Pinpoint the cell where the given text exists, returning its [x, y] midpoint coordinate. 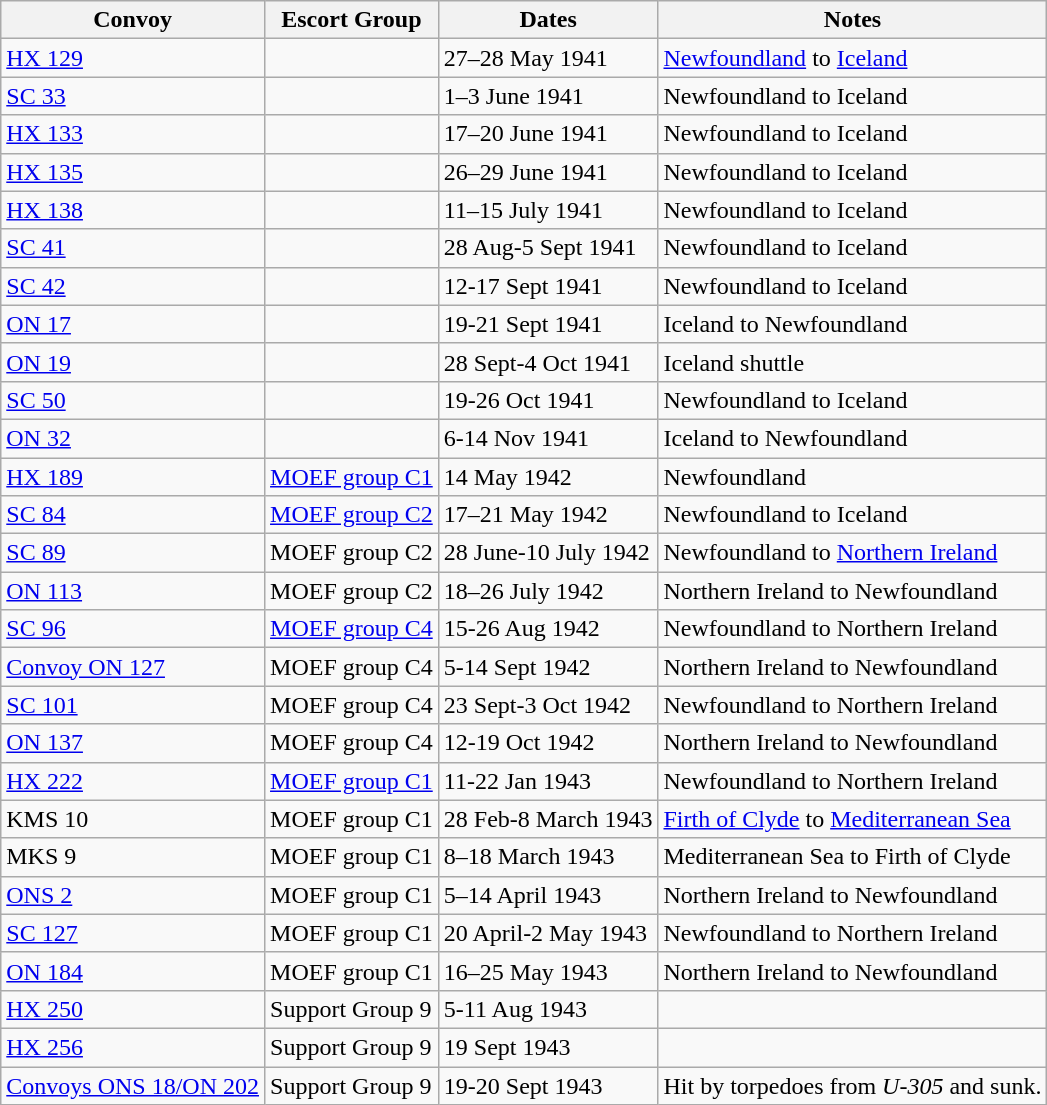
Dates [548, 20]
ON 19 [133, 362]
Convoys ONS 18/ON 202 [133, 1085]
16–25 May 1943 [548, 971]
6-14 Nov 1941 [548, 438]
ON 137 [133, 743]
26–29 June 1941 [548, 172]
19-21 Sept 1941 [548, 324]
8–18 March 1943 [548, 857]
23 Sept-3 Oct 1942 [548, 705]
Convoy ON 127 [133, 667]
SC 101 [133, 705]
5-14 Sept 1942 [548, 667]
28 June-10 July 1942 [548, 553]
HX 189 [133, 477]
HX 133 [133, 134]
5–14 April 1943 [548, 895]
28 Aug-5 Sept 1941 [548, 248]
SC 42 [133, 286]
HX 222 [133, 781]
20 April-2 May 1943 [548, 933]
HX 129 [133, 58]
HX 250 [133, 1009]
Notes [852, 20]
17–21 May 1942 [548, 515]
SC 96 [133, 629]
SC 41 [133, 248]
11–15 July 1941 [548, 210]
Hit by torpedoes from U-305 and sunk. [852, 1085]
ON 32 [133, 438]
ON 17 [133, 324]
ON 113 [133, 591]
HX 256 [133, 1047]
19-20 Sept 1943 [548, 1085]
SC 127 [133, 933]
SC 89 [133, 553]
ON 184 [133, 971]
SC 50 [133, 400]
19 Sept 1943 [548, 1047]
19-26 Oct 1941 [548, 400]
12-19 Oct 1942 [548, 743]
27–28 May 1941 [548, 58]
MKS 9 [133, 857]
15-26 Aug 1942 [548, 629]
HX 135 [133, 172]
12-17 Sept 1941 [548, 286]
Firth of Clyde to Mediterranean Sea [852, 819]
14 May 1942 [548, 477]
SC 33 [133, 96]
11-22 Jan 1943 [548, 781]
28 Sept-4 Oct 1941 [548, 362]
1–3 June 1941 [548, 96]
ONS 2 [133, 895]
17–20 June 1941 [548, 134]
SC 84 [133, 515]
Escort Group [352, 20]
5-11 Aug 1943 [548, 1009]
18–26 July 1942 [548, 591]
HX 138 [133, 210]
Mediterranean Sea to Firth of Clyde [852, 857]
Convoy [133, 20]
Iceland shuttle [852, 362]
Newfoundland [852, 477]
28 Feb-8 March 1943 [548, 819]
KMS 10 [133, 819]
